Return the (X, Y) coordinate for the center point of the cell that contains the specified text.  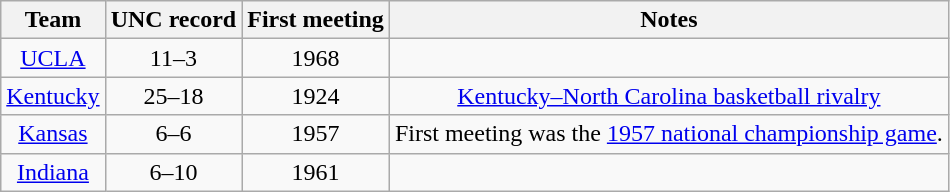
UCLA (53, 58)
1968 (316, 58)
First meeting was the 1957 national championship game. (668, 134)
1961 (316, 172)
Team (53, 20)
1924 (316, 96)
UNC record (174, 20)
1957 (316, 134)
11–3 (174, 58)
6–10 (174, 172)
Indiana (53, 172)
First meeting (316, 20)
Kansas (53, 134)
Kentucky (53, 96)
6–6 (174, 134)
Notes (668, 20)
25–18 (174, 96)
Kentucky–North Carolina basketball rivalry (668, 96)
